Return (x, y) of the center of cell containing provided text 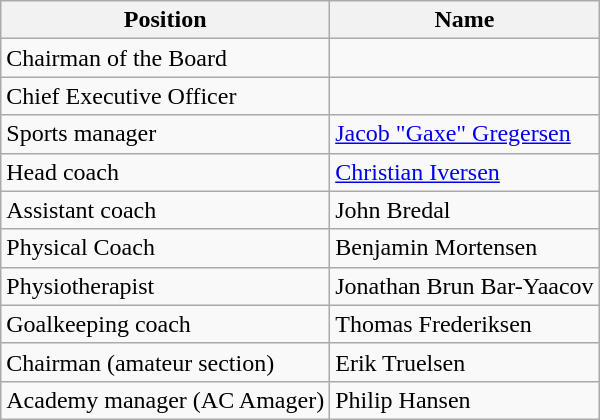
Name (464, 20)
Jonathan Brun Bar-Yaacov (464, 286)
Goalkeeping coach (166, 324)
Physiotherapist (166, 286)
Head coach (166, 172)
Thomas Frederiksen (464, 324)
Chairman (amateur section) (166, 362)
Erik Truelsen (464, 362)
Physical Coach (166, 248)
Chief Executive Officer (166, 96)
John Bredal (464, 210)
Sports manager (166, 134)
Christian Iversen (464, 172)
Jacob "Gaxe" Gregersen (464, 134)
Chairman of the Board (166, 58)
Academy manager (AC Amager) (166, 400)
Assistant coach (166, 210)
Benjamin Mortensen (464, 248)
Position (166, 20)
Philip Hansen (464, 400)
